Search for the cell housing the specified text and yield its [X, Y] center coordinate. 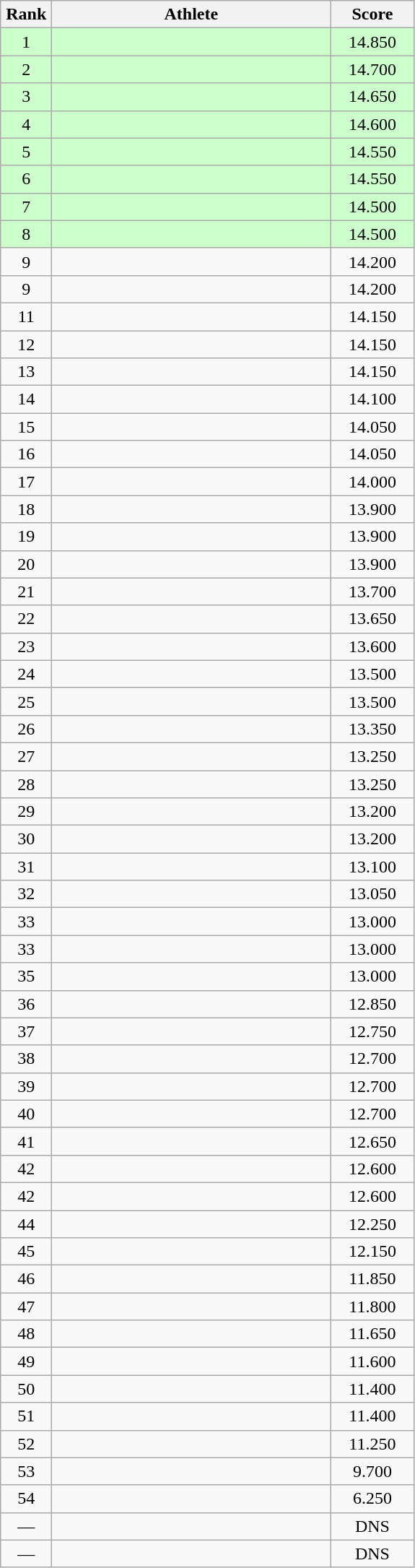
11.800 [372, 1307]
41 [26, 1141]
11.650 [372, 1334]
37 [26, 1031]
2 [26, 69]
Rank [26, 14]
6.250 [372, 1499]
40 [26, 1114]
14.850 [372, 42]
21 [26, 592]
12.150 [372, 1252]
50 [26, 1389]
19 [26, 537]
39 [26, 1086]
51 [26, 1416]
13.650 [372, 619]
46 [26, 1279]
7 [26, 207]
48 [26, 1334]
23 [26, 646]
30 [26, 839]
45 [26, 1252]
27 [26, 756]
20 [26, 564]
26 [26, 729]
17 [26, 482]
38 [26, 1059]
14.650 [372, 97]
11 [26, 316]
28 [26, 784]
3 [26, 97]
13.050 [372, 894]
13.350 [372, 729]
13 [26, 372]
24 [26, 674]
12.250 [372, 1224]
13.600 [372, 646]
35 [26, 976]
5 [26, 152]
4 [26, 124]
6 [26, 179]
11.250 [372, 1444]
25 [26, 701]
11.600 [372, 1361]
8 [26, 234]
54 [26, 1499]
14.100 [372, 399]
14.700 [372, 69]
13.100 [372, 867]
9.700 [372, 1471]
12.650 [372, 1141]
12 [26, 345]
16 [26, 454]
53 [26, 1471]
47 [26, 1307]
22 [26, 619]
32 [26, 894]
14 [26, 399]
13.700 [372, 592]
44 [26, 1224]
15 [26, 427]
1 [26, 42]
11.850 [372, 1279]
36 [26, 1004]
14.600 [372, 124]
12.850 [372, 1004]
Score [372, 14]
18 [26, 509]
12.750 [372, 1031]
Athlete [191, 14]
52 [26, 1444]
49 [26, 1361]
14.000 [372, 482]
31 [26, 867]
29 [26, 812]
